Pinpoint the cell where the given text exists, returning its [X, Y] midpoint coordinate. 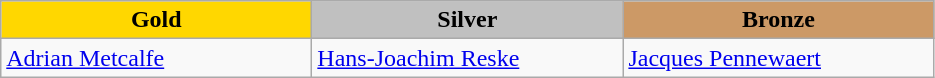
Adrian Metcalfe [156, 58]
Gold [156, 20]
Jacques Pennewaert [778, 58]
Silver [468, 20]
Hans-Joachim Reske [468, 58]
Bronze [778, 20]
